Return the (X, Y) coordinate for the center point of the cell that contains the specified text.  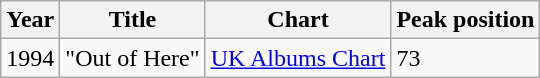
Title (132, 20)
Year (30, 20)
UK Albums Chart (298, 58)
Chart (298, 20)
1994 (30, 58)
Peak position (466, 20)
73 (466, 58)
"Out of Here" (132, 58)
